Capture the cell that displays the provided text and extract its (X, Y) central coordinate. 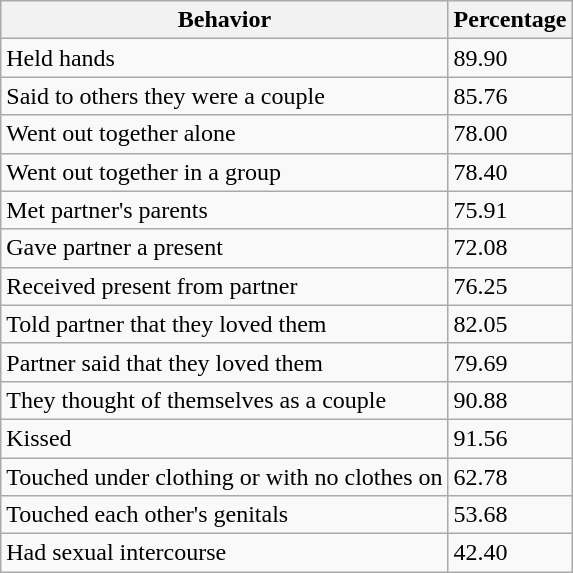
Partner said that they loved them (224, 362)
62.78 (510, 477)
Had sexual intercourse (224, 553)
90.88 (510, 400)
78.40 (510, 172)
53.68 (510, 515)
42.40 (510, 553)
Held hands (224, 58)
85.76 (510, 96)
72.08 (510, 248)
75.91 (510, 210)
82.05 (510, 324)
Said to others they were a couple (224, 96)
78.00 (510, 134)
Touched under clothing or with no clothes on (224, 477)
76.25 (510, 286)
Told partner that they loved them (224, 324)
They thought of themselves as a couple (224, 400)
Kissed (224, 438)
Received present from partner (224, 286)
Touched each other's genitals (224, 515)
Went out together in a group (224, 172)
79.69 (510, 362)
91.56 (510, 438)
Behavior (224, 20)
Percentage (510, 20)
Went out together alone (224, 134)
89.90 (510, 58)
Met partner's parents (224, 210)
Gave partner a present (224, 248)
